From the cell containing the given text, extract its center point as [X, Y] coordinate. 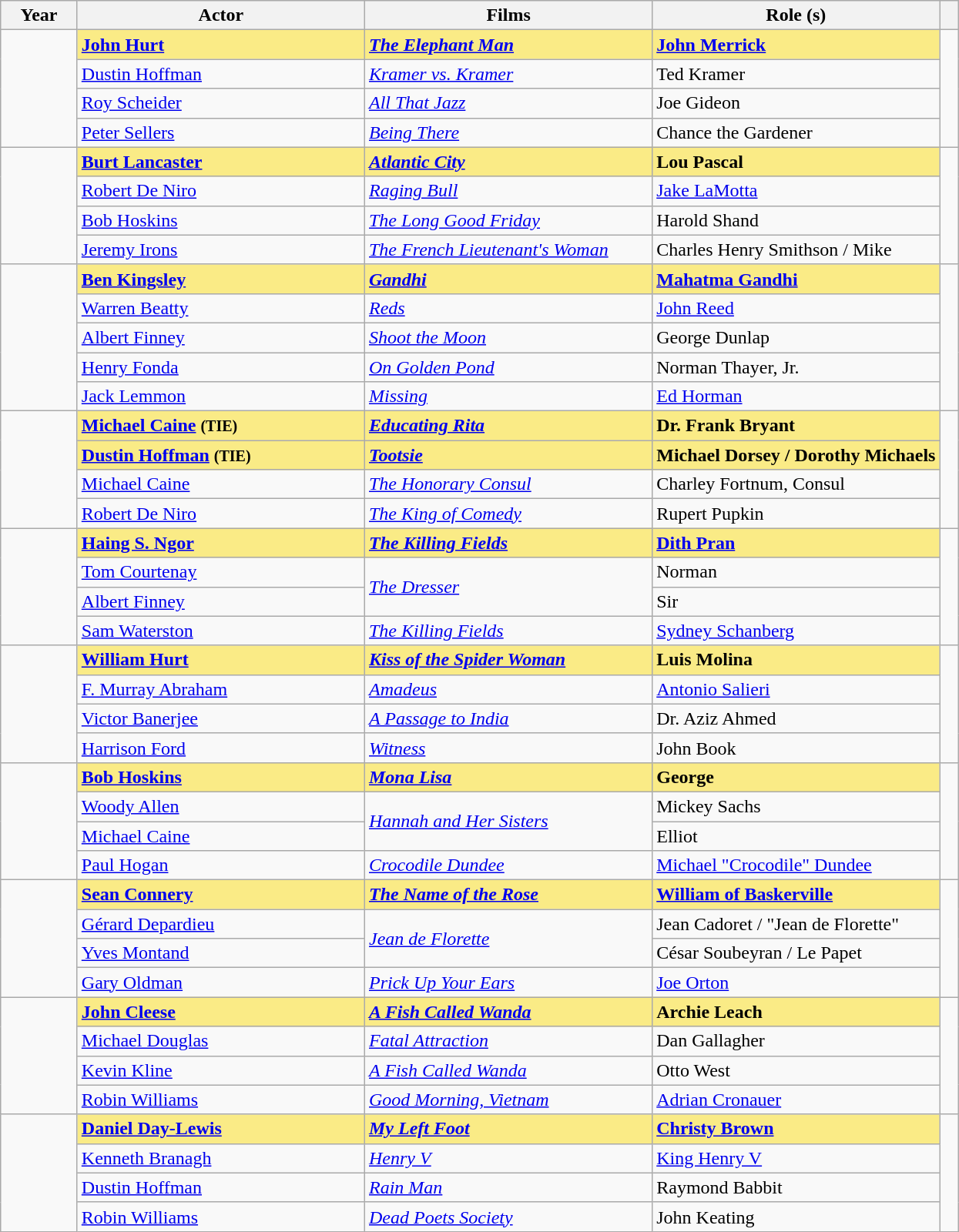
Hannah and Her Sisters [508, 821]
Paul Hogan [220, 865]
Dead Poets Society [508, 1217]
Woody Allen [220, 806]
Missing [508, 397]
Jeremy Irons [220, 249]
Ben Kingsley [220, 279]
Henry Fonda [220, 367]
John Book [796, 748]
The French Lieutenant's Woman [508, 249]
All That Jazz [508, 103]
Elliot [796, 835]
Joe Orton [796, 983]
John Merrick [796, 45]
Sam Waterston [220, 631]
Norman Thayer, Jr. [796, 367]
Rain Man [508, 1187]
Actor [220, 15]
Fatal Attraction [508, 1041]
Henry V [508, 1158]
Dustin Hoffman (TIE) [220, 455]
Norman [796, 572]
Jean de Florette [508, 939]
Lou Pascal [796, 162]
Warren Beatty [220, 308]
Dr. Aziz Ahmed [796, 718]
John Cleese [220, 1012]
Kramer vs. Kramer [508, 74]
Gandhi [508, 279]
Reds [508, 308]
Good Morning, Vietnam [508, 1100]
On Golden Pond [508, 367]
Dr. Frank Bryant [796, 426]
Kevin Kline [220, 1070]
Peter Sellers [220, 132]
Michael "Crocodile" Dundee [796, 865]
Shoot the Moon [508, 337]
George [796, 777]
Amadeus [508, 689]
Raging Bull [508, 191]
Gérard Depardieu [220, 924]
A Passage to India [508, 718]
The Name of the Rose [508, 895]
Tom Courtenay [220, 572]
Harold Shand [796, 220]
Chance the Gardener [796, 132]
Witness [508, 748]
Mahatma Gandhi [796, 279]
King Henry V [796, 1158]
Haing S. Ngor [220, 543]
The King of Comedy [508, 514]
Being There [508, 132]
Roy Scheider [220, 103]
Ted Kramer [796, 74]
My Left Foot [508, 1129]
John Hurt [220, 45]
Michael Dorsey / Dorothy Michaels [796, 455]
Dan Gallagher [796, 1041]
Mickey Sachs [796, 806]
Crocodile Dundee [508, 865]
Otto West [796, 1070]
Sir [796, 601]
Kiss of the Spider Woman [508, 660]
Joe Gideon [796, 103]
William Hurt [220, 660]
Rupert Pupkin [796, 514]
Jean Cadoret / "Jean de Florette" [796, 924]
Dith Pran [796, 543]
Yves Montand [220, 953]
Burt Lancaster [220, 162]
Films [508, 15]
Archie Leach [796, 1012]
The Honorary Consul [508, 484]
Kenneth Branagh [220, 1158]
Jack Lemmon [220, 397]
Charley Fortnum, Consul [796, 484]
John Reed [796, 308]
Adrian Cronauer [796, 1100]
Role (s) [796, 15]
Michael Douglas [220, 1041]
César Soubeyran / Le Papet [796, 953]
The Dresser [508, 587]
Atlantic City [508, 162]
F. Murray Abraham [220, 689]
George Dunlap [796, 337]
Prick Up Your Ears [508, 983]
Victor Banerjee [220, 718]
Antonio Salieri [796, 689]
Year [39, 15]
Mona Lisa [508, 777]
The Long Good Friday [508, 220]
Sean Connery [220, 895]
Charles Henry Smithson / Mike [796, 249]
Daniel Day-Lewis [220, 1129]
The Elephant Man [508, 45]
John Keating [796, 1217]
Harrison Ford [220, 748]
Educating Rita [508, 426]
Jake LaMotta [796, 191]
Michael Caine (TIE) [220, 426]
Luis Molina [796, 660]
William of Baskerville [796, 895]
Gary Oldman [220, 983]
Sydney Schanberg [796, 631]
Tootsie [508, 455]
Ed Horman [796, 397]
Christy Brown [796, 1129]
Raymond Babbit [796, 1187]
